Provide the (X, Y) coordinate of the cell's center where the given text is located.  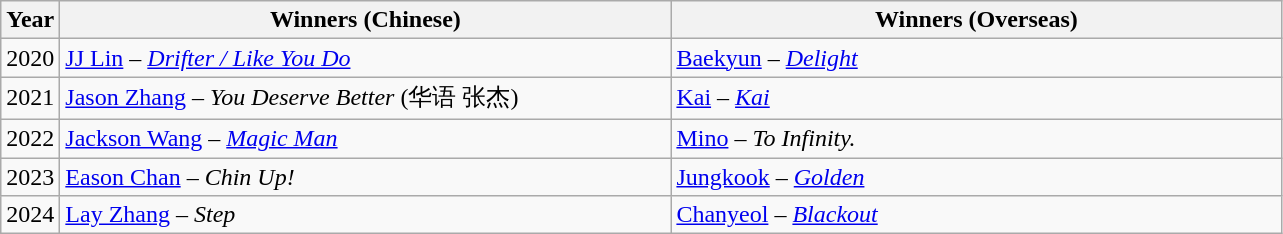
2023 (30, 177)
Chanyeol – Blackout (976, 215)
Mino – To Infinity. (976, 138)
2021 (30, 98)
2022 (30, 138)
Lay Zhang – Step (366, 215)
Jason Zhang – You Deserve Better (华语 张杰) (366, 98)
Jungkook – Golden (976, 177)
2024 (30, 215)
Year (30, 20)
Jackson Wang – Magic Man (366, 138)
Winners (Chinese) (366, 20)
Kai – Kai (976, 98)
2020 (30, 58)
Baekyun – Delight (976, 58)
JJ Lin – Drifter / Like You Do (366, 58)
Winners (Overseas) (976, 20)
Eason Chan – Chin Up! (366, 177)
